Output the (x, y) coordinate of the center of the cell containing the given text.  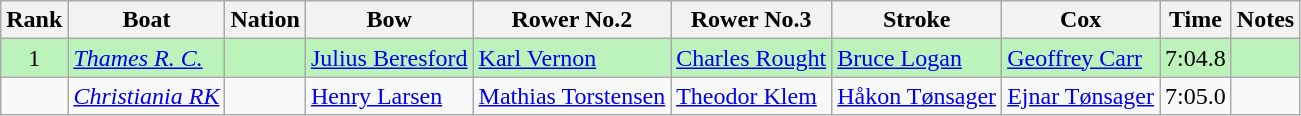
7:04.8 (1196, 58)
7:05.0 (1196, 96)
Karl Vernon (572, 58)
Rower No.3 (752, 20)
Boat (146, 20)
Charles Rought (752, 58)
Rower No.2 (572, 20)
Ejnar Tønsager (1081, 96)
Nation (265, 20)
Stroke (917, 20)
1 (34, 58)
Rank (34, 20)
Mathias Torstensen (572, 96)
Theodor Klem (752, 96)
Julius Beresford (389, 58)
Cox (1081, 20)
Henry Larsen (389, 96)
Notes (1265, 20)
Thames R. C. (146, 58)
Time (1196, 20)
Bruce Logan (917, 58)
Geoffrey Carr (1081, 58)
Håkon Tønsager (917, 96)
Christiania RK (146, 96)
Bow (389, 20)
